Provide the (x, y) coordinate of the cell's center where the given text is located.  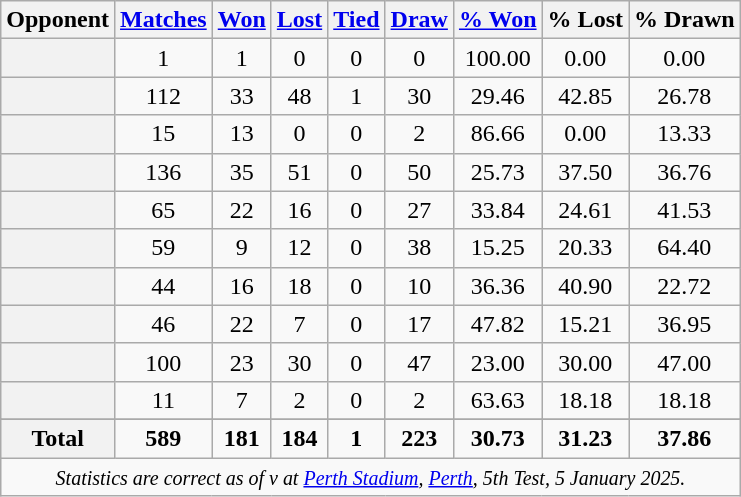
37.50 (585, 172)
27 (419, 210)
26.78 (684, 96)
44 (164, 286)
41.53 (684, 210)
86.66 (498, 134)
23.00 (498, 362)
33.84 (498, 210)
40.90 (585, 286)
29.46 (498, 96)
64.40 (684, 248)
100.00 (498, 58)
17 (419, 324)
% Drawn (684, 20)
Matches (164, 20)
13.33 (684, 134)
13 (242, 134)
Tied (356, 20)
112 (164, 96)
23 (242, 362)
22.72 (684, 286)
15.21 (585, 324)
36.36 (498, 286)
30.73 (498, 438)
37.86 (684, 438)
51 (299, 172)
46 (164, 324)
35 (242, 172)
136 (164, 172)
36.76 (684, 172)
184 (299, 438)
59 (164, 248)
30.00 (585, 362)
63.63 (498, 400)
589 (164, 438)
11 (164, 400)
38 (419, 248)
Statistics are correct as of v at Perth Stadium, Perth, 5th Test, 5 January 2025. (370, 477)
100 (164, 362)
20.33 (585, 248)
181 (242, 438)
50 (419, 172)
15.25 (498, 248)
% Won (498, 20)
9 (242, 248)
65 (164, 210)
25.73 (498, 172)
48 (299, 96)
36.95 (684, 324)
12 (299, 248)
Opponent (58, 20)
33 (242, 96)
Total (58, 438)
47.82 (498, 324)
47.00 (684, 362)
Won (242, 20)
42.85 (585, 96)
18 (299, 286)
% Lost (585, 20)
24.61 (585, 210)
Draw (419, 20)
223 (419, 438)
31.23 (585, 438)
10 (419, 286)
Lost (299, 20)
47 (419, 362)
15 (164, 134)
